Determine the (x, y) coordinate at the center of the cell enclosing the given text.  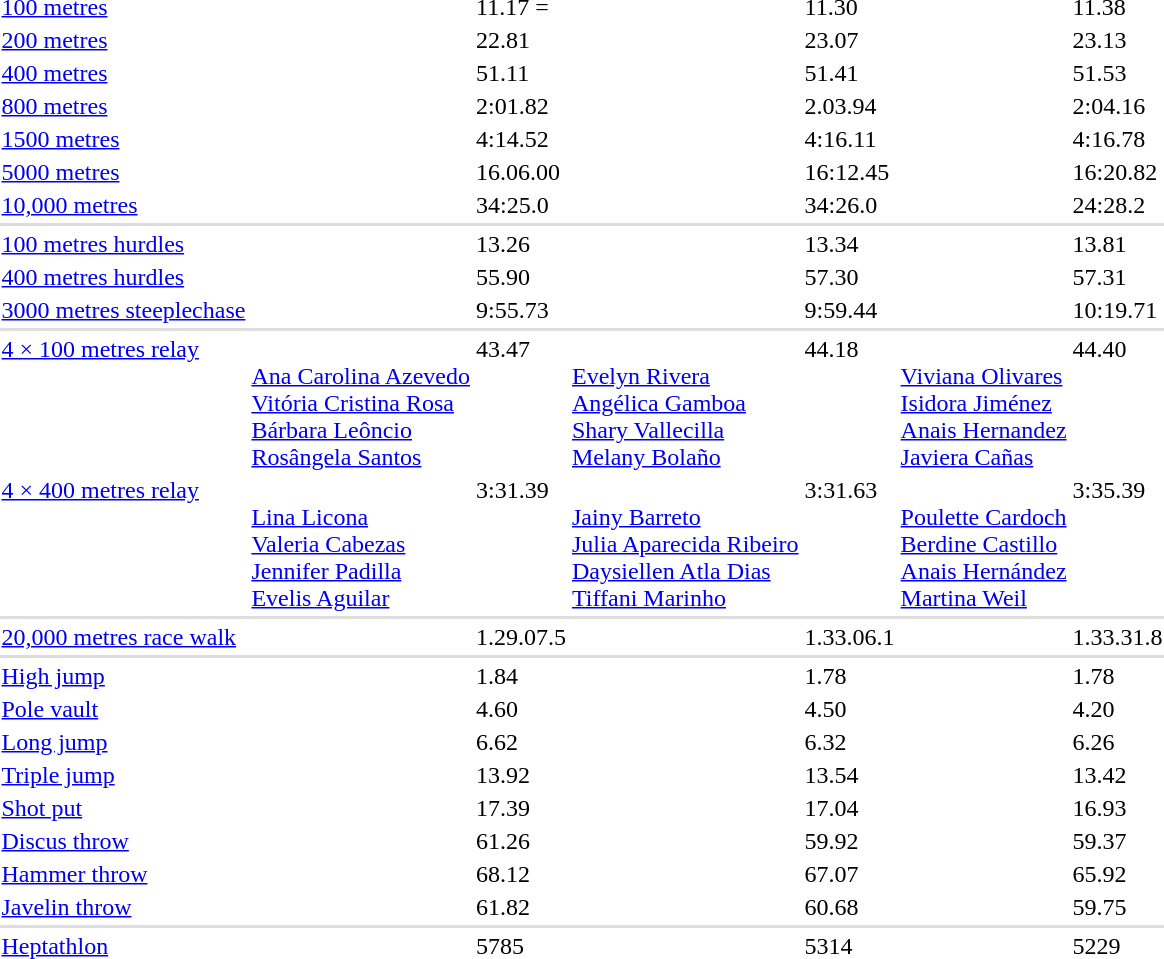
22.81 (522, 40)
23.07 (850, 40)
400 metres (124, 73)
57.31 (1118, 277)
100 metres hurdles (124, 244)
Pole vault (124, 709)
6.62 (522, 742)
4 × 100 metres relay (124, 403)
Discus throw (124, 841)
4.20 (1118, 709)
3:35.39 (1118, 544)
68.12 (522, 874)
4 × 400 metres relay (124, 544)
4:14.52 (522, 139)
43.47 (522, 403)
24:28.2 (1118, 205)
51.53 (1118, 73)
4:16.78 (1118, 139)
51.41 (850, 73)
5000 metres (124, 172)
Long jump (124, 742)
13.92 (522, 775)
61.26 (522, 841)
Triple jump (124, 775)
10,000 metres (124, 205)
51.11 (522, 73)
4.50 (850, 709)
16.93 (1118, 808)
61.82 (522, 907)
1.84 (522, 676)
6.32 (850, 742)
13.54 (850, 775)
Evelyn RiveraAngélica GamboaShary VallecillaMelany Bolaño (686, 403)
3:31.39 (522, 544)
13.34 (850, 244)
800 metres (124, 106)
Shot put (124, 808)
200 metres (124, 40)
17.04 (850, 808)
Viviana OlivaresIsidora JiménezAnais HernandezJaviera Cañas (984, 403)
Hammer throw (124, 874)
2:01.82 (522, 106)
44.18 (850, 403)
20,000 metres race walk (124, 637)
34:25.0 (522, 205)
Javelin throw (124, 907)
23.13 (1118, 40)
17.39 (522, 808)
9:55.73 (522, 310)
6.26 (1118, 742)
2:04.16 (1118, 106)
57.30 (850, 277)
4.60 (522, 709)
10:19.71 (1118, 310)
2.03.94 (850, 106)
Ana Carolina AzevedoVitória Cristina RosaBárbara LeôncioRosângela Santos (361, 403)
55.90 (522, 277)
16:12.45 (850, 172)
3000 metres steeplechase (124, 310)
Lina LiconaValeria CabezasJennifer PadillaEvelis Aguilar (361, 544)
59.92 (850, 841)
44.40 (1118, 403)
16:20.82 (1118, 172)
3:31.63 (850, 544)
High jump (124, 676)
60.68 (850, 907)
1.29.07.5 (522, 637)
16.06.00 (522, 172)
Poulette CardochBerdine CastilloAnais HernándezMartina Weil (984, 544)
13.26 (522, 244)
65.92 (1118, 874)
9:59.44 (850, 310)
1.33.06.1 (850, 637)
67.07 (850, 874)
59.75 (1118, 907)
13.81 (1118, 244)
34:26.0 (850, 205)
1500 metres (124, 139)
Jainy BarretoJulia Aparecida RibeiroDaysiellen Atla DiasTiffani Marinho (686, 544)
4:16.11 (850, 139)
13.42 (1118, 775)
1.33.31.8 (1118, 637)
59.37 (1118, 841)
400 metres hurdles (124, 277)
